Search for the cell housing the specified text and yield its [x, y] center coordinate. 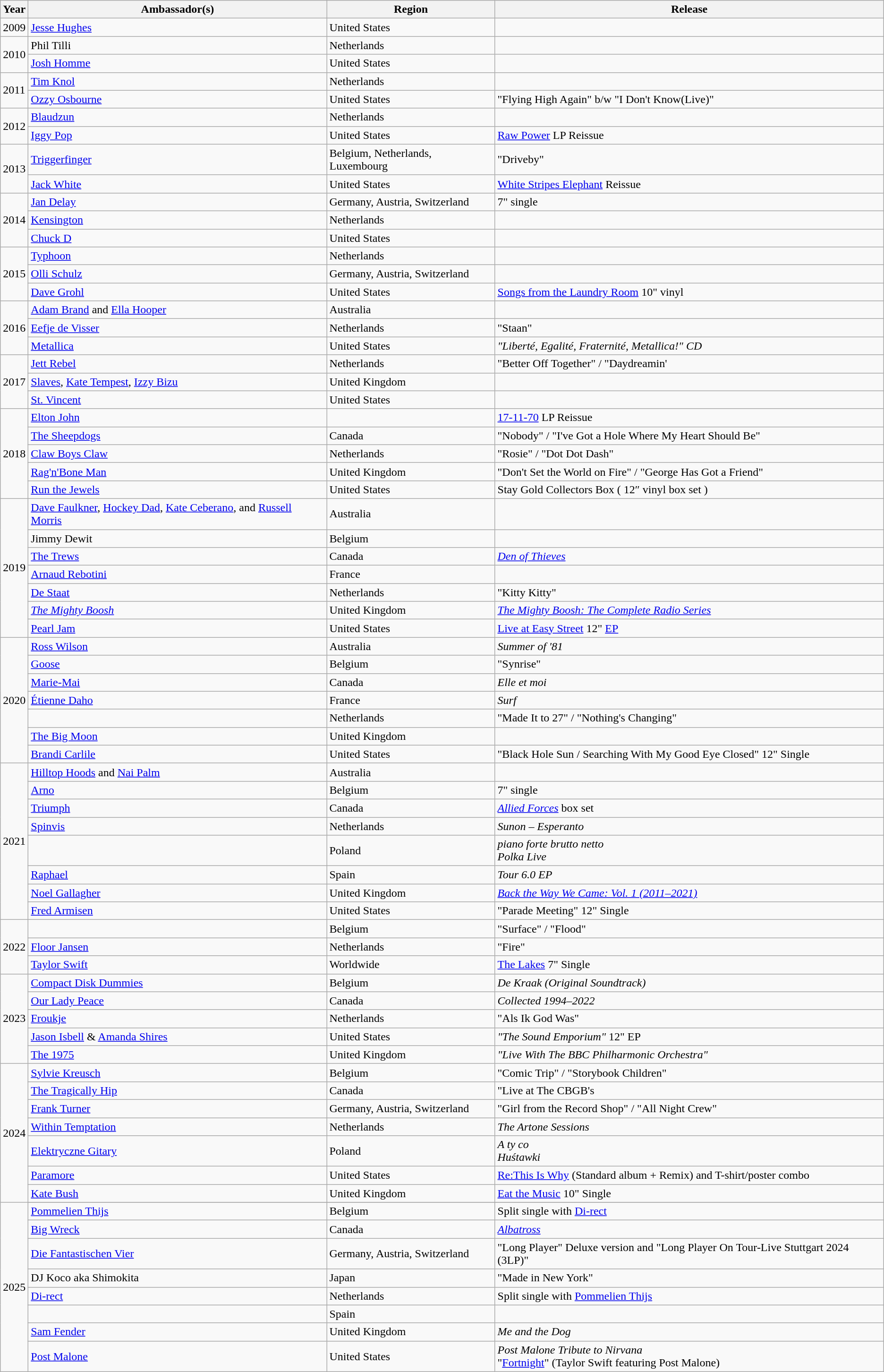
Iggy Pop [178, 135]
2020 [14, 700]
The Artone Sessions [689, 1127]
The 1975 [178, 1055]
Year [14, 9]
Taylor Swift [178, 965]
"Kitty Kitty" [689, 592]
Josh Homme [178, 63]
17-11-70 LP Reissue [689, 418]
Post Malone [178, 1356]
Triggerfinger [178, 160]
2012 [14, 126]
The Big Moon [178, 736]
Den of Thieves [689, 557]
Arno [178, 790]
The Lakes 7" Single [689, 965]
Noel Gallagher [178, 893]
Floor Jansen [178, 947]
2009 [14, 27]
The Tragically Hip [178, 1090]
"Surface" / "Flood" [689, 929]
Chuck D [178, 238]
Belgium, Netherlands, Luxembourg [411, 160]
Die Fantastischen Vier [178, 1254]
Arnaud Rebotini [178, 575]
Re:This Is Why (Standard album + Remix) and T-shirt/poster combo [689, 1175]
Claw Boys Claw [178, 454]
2025 [14, 1287]
Collected 1994–2022 [689, 1001]
Brandi Carlile [178, 754]
Dave Grohl [178, 292]
Jan Delay [178, 202]
Étienne Daho [178, 700]
2021 [14, 841]
DJ Koco aka Shimokita [178, 1278]
Slaves, Kate Tempest, Izzy Bizu [178, 382]
"Girl from the Record Shop" / "All Night Crew" [689, 1108]
Rag'n'Bone Man [178, 472]
"Liberté, Egalité, Fraternité, Metallica!" CD [689, 346]
"Black Hole Sun / Searching With My Good Eye Closed" 12" Single [689, 754]
2015 [14, 274]
Jason Isbell & Amanda Shires [178, 1037]
Surf [689, 700]
Di-rect [178, 1296]
Split single with Di-rect [689, 1211]
2023 [14, 1019]
Froukje [178, 1019]
Sam Fender [178, 1332]
Live at Easy Street 12" EP [689, 628]
"Nobody" / "I've Got a Hole Where My Heart Should Be" [689, 436]
Fred Armisen [178, 911]
"Driveby" [689, 160]
Metallica [178, 346]
"Live at The CBGB's [689, 1090]
Ozzy Osbourne [178, 99]
De Kraak (Original Soundtrack) [689, 983]
Songs from the Laundry Room 10" vinyl [689, 292]
"Parade Meeting" 12" Single [689, 911]
Jett Rebel [178, 364]
"Synrise" [689, 664]
Dave Faulkner, Hockey Dad, Kate Ceberano, and Russell Morris [178, 514]
Raw Power LP Reissue [689, 135]
Back the Way We Came: Vol. 1 (2011–2021) [689, 893]
Elektryczne Gitary [178, 1151]
Jesse Hughes [178, 27]
"Made It to 27" / "Nothing's Changing" [689, 718]
"Live With The BBC Philharmonic Orchestra" [689, 1055]
Split single with Pommelien Thijs [689, 1296]
Adam Brand and Ella Hooper [178, 310]
Olli Schulz [178, 274]
Eat the Music 10" Single [689, 1193]
Release [689, 9]
Frank Turner [178, 1108]
2017 [14, 382]
Region [411, 9]
Typhoon [178, 256]
Sylvie Kreusch [178, 1072]
2010 [14, 54]
"Comic Trip" / "Storybook Children" [689, 1072]
Eefje de Visser [178, 328]
2024 [14, 1133]
"Fire" [689, 947]
Jimmy Dewit [178, 538]
Goose [178, 664]
Raphael [178, 875]
2019 [14, 568]
Pearl Jam [178, 628]
"Made in New York" [689, 1278]
2018 [14, 454]
"Don't Set the World on Fire" / "George Has Got a Friend" [689, 472]
Stay Gold Collectors Box ( 12″ vinyl box set ) [689, 489]
Summer of '81 [689, 646]
"The Sound Emporium" 12" EP [689, 1037]
The Mighty Boosh [178, 610]
Our Lady Peace [178, 1001]
"Long Player" Deluxe version and "Long Player On Tour-Live Stuttgart 2024 (3LP)" [689, 1254]
The Sheepdogs [178, 436]
Elton John [178, 418]
"Als Ik God Was" [689, 1019]
Jack White [178, 184]
2022 [14, 947]
"Better Off Together" / "Daydreamin' [689, 364]
Phil Tilli [178, 45]
"Flying High Again" b/w "I Don't Know(Live)" [689, 99]
Marie-Mai [178, 682]
Run the Jewels [178, 489]
Me and the Dog [689, 1332]
Blaudzun [178, 117]
Post Malone Tribute to Nirvana"Fortnight" (Taylor Swift featuring Post Malone) [689, 1356]
A ty coHuśtawki [689, 1151]
St. Vincent [178, 400]
2013 [14, 168]
Compact Disk Dummies [178, 983]
White Stripes Elephant Reissue [689, 184]
Ross Wilson [178, 646]
Triumph [178, 808]
Worldwide [411, 965]
Tour 6.0 EP [689, 875]
Hilltop Hoods and Nai Palm [178, 772]
Big Wreck [178, 1229]
Pommelien Thijs [178, 1211]
The Trews [178, 557]
Albatross [689, 1229]
De Staat [178, 592]
Paramore [178, 1175]
2011 [14, 90]
Within Temptation [178, 1127]
Japan [411, 1278]
The Mighty Boosh: The Complete Radio Series [689, 610]
Elle et moi [689, 682]
Kate Bush [178, 1193]
2016 [14, 328]
2014 [14, 220]
Tim Knol [178, 81]
Ambassador(s) [178, 9]
Spinvis [178, 826]
Sunon – Esperanto [689, 826]
Allied Forces box set [689, 808]
"Rosie" / "Dot Dot Dash" [689, 454]
Kensington [178, 220]
piano forte brutto nettoPolka Live [689, 850]
"Staan" [689, 328]
